Scan for the cell matching the given text and deliver its (X, Y) coordinate at center. 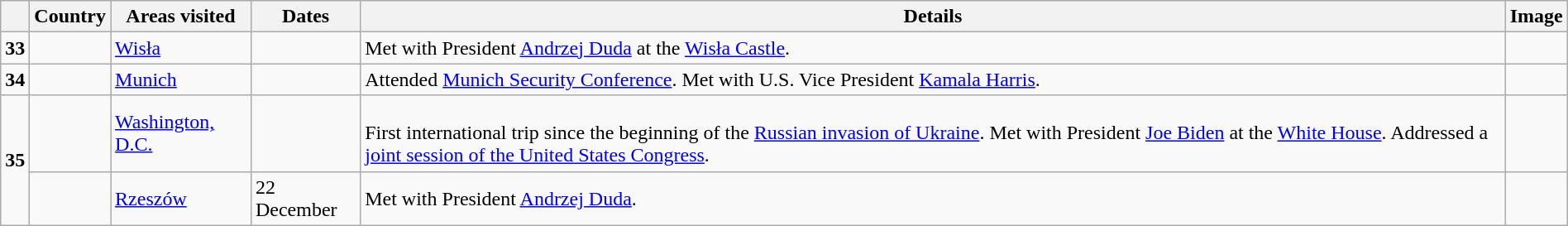
35 (15, 161)
Met with President Andrzej Duda. (933, 199)
Wisła (181, 48)
Areas visited (181, 17)
Details (933, 17)
33 (15, 48)
Attended Munich Security Conference. Met with U.S. Vice President Kamala Harris. (933, 79)
Met with President Andrzej Duda at the Wisła Castle. (933, 48)
22 December (305, 199)
34 (15, 79)
Washington, D.C. (181, 133)
Country (70, 17)
Image (1537, 17)
Rzeszów (181, 199)
Dates (305, 17)
Munich (181, 79)
